Return [X, Y] of the center of cell containing provided text 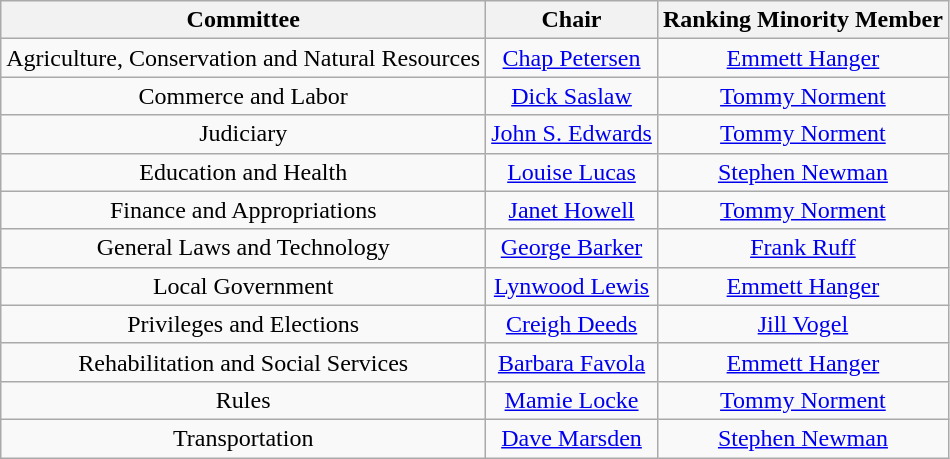
Dave Marsden [572, 438]
Mamie Locke [572, 400]
Transportation [244, 438]
Frank Ruff [802, 248]
Commerce and Labor [244, 96]
General Laws and Technology [244, 248]
Jill Vogel [802, 324]
Judiciary [244, 134]
George Barker [572, 248]
Barbara Favola [572, 362]
John S. Edwards [572, 134]
Local Government [244, 286]
Louise Lucas [572, 172]
Rehabilitation and Social Services [244, 362]
Chap Petersen [572, 58]
Committee [244, 20]
Privileges and Elections [244, 324]
Chair [572, 20]
Finance and Appropriations [244, 210]
Rules [244, 400]
Ranking Minority Member [802, 20]
Lynwood Lewis [572, 286]
Janet Howell [572, 210]
Education and Health [244, 172]
Creigh Deeds [572, 324]
Agriculture, Conservation and Natural Resources [244, 58]
Dick Saslaw [572, 96]
